Provide the (X, Y) coordinate of the cell's center where the given text is located.  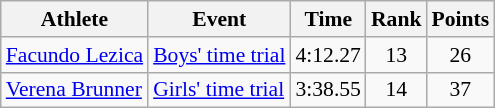
Boys' time trial (219, 55)
Facundo Lezica (74, 55)
4:12.27 (328, 55)
Rank (396, 19)
Verena Brunner (74, 90)
13 (396, 55)
Girls' time trial (219, 90)
37 (460, 90)
Points (460, 19)
3:38.55 (328, 90)
14 (396, 90)
Athlete (74, 19)
Time (328, 19)
Event (219, 19)
26 (460, 55)
